Output the [X, Y] coordinate of the center of the cell containing the given text.  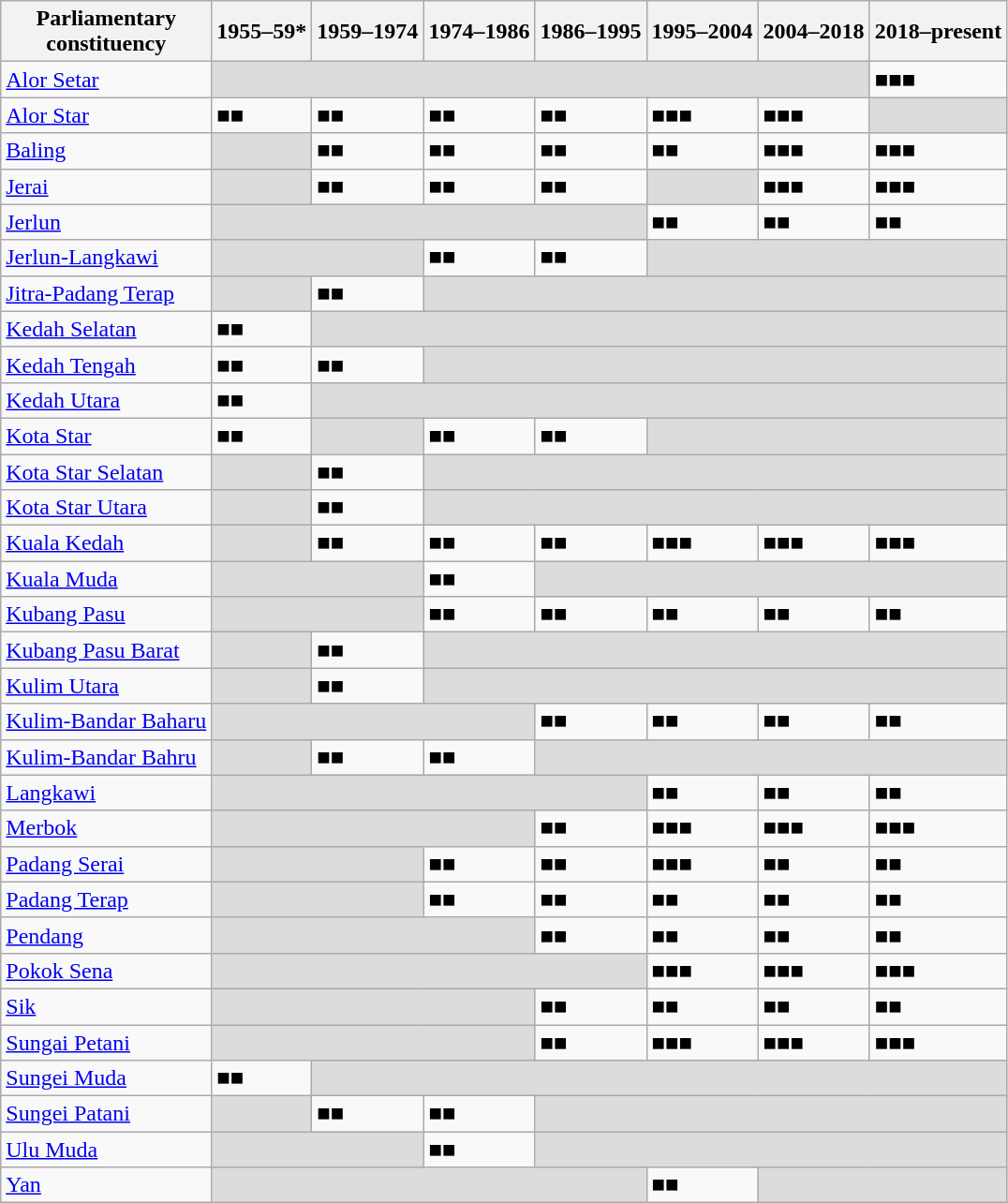
1955–59* [262, 32]
Merbok [107, 828]
2004–2018 [813, 32]
Alor Setar [107, 80]
Langkawi [107, 793]
Alor Star [107, 115]
Jitra-Padang Terap [107, 293]
Kota Star [107, 436]
Yan [107, 1185]
Jerlun [107, 222]
Pokok Sena [107, 971]
1995–2004 [703, 32]
Kuala Kedah [107, 543]
Kubang Pasu [107, 615]
Padang Serai [107, 864]
Kota Star Utara [107, 508]
Kulim-Bandar Bahru [107, 757]
Kedah Tengah [107, 364]
Ulu Muda [107, 1150]
Padang Terap [107, 899]
Baling [107, 151]
Sungai Petani [107, 1043]
Parliamentaryconstituency [107, 32]
Sungei Patani [107, 1114]
Kuala Muda [107, 579]
Pendang [107, 935]
2018–present [939, 32]
Sik [107, 1006]
1986–1995 [590, 32]
1974–1986 [480, 32]
Kota Star Selatan [107, 471]
Jerlun-Langkawi [107, 258]
Kubang Pasu Barat [107, 650]
Kulim-Bandar Baharu [107, 721]
Kedah Utara [107, 400]
1959–1974 [367, 32]
Jerai [107, 186]
Kedah Selatan [107, 329]
Sungei Muda [107, 1078]
Kulim Utara [107, 686]
